Return (x, y) of the center of cell containing provided text 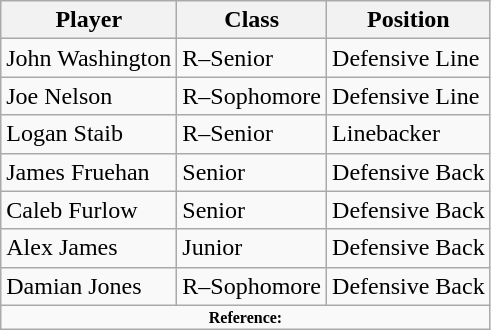
Damian Jones (89, 286)
Logan Staib (89, 134)
Caleb Furlow (89, 210)
Alex James (89, 248)
Reference: (246, 317)
Joe Nelson (89, 96)
James Fruehan (89, 172)
Class (252, 20)
John Washington (89, 58)
Position (409, 20)
Linebacker (409, 134)
Junior (252, 248)
Player (89, 20)
